Find where the given text appears and provide that cell's center as (x, y) coordinate. 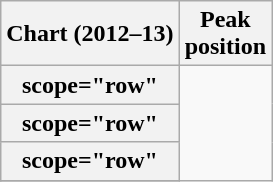
Chart (2012–13) (90, 34)
Peakposition (225, 34)
